Return [X, Y] of the center of cell containing provided text 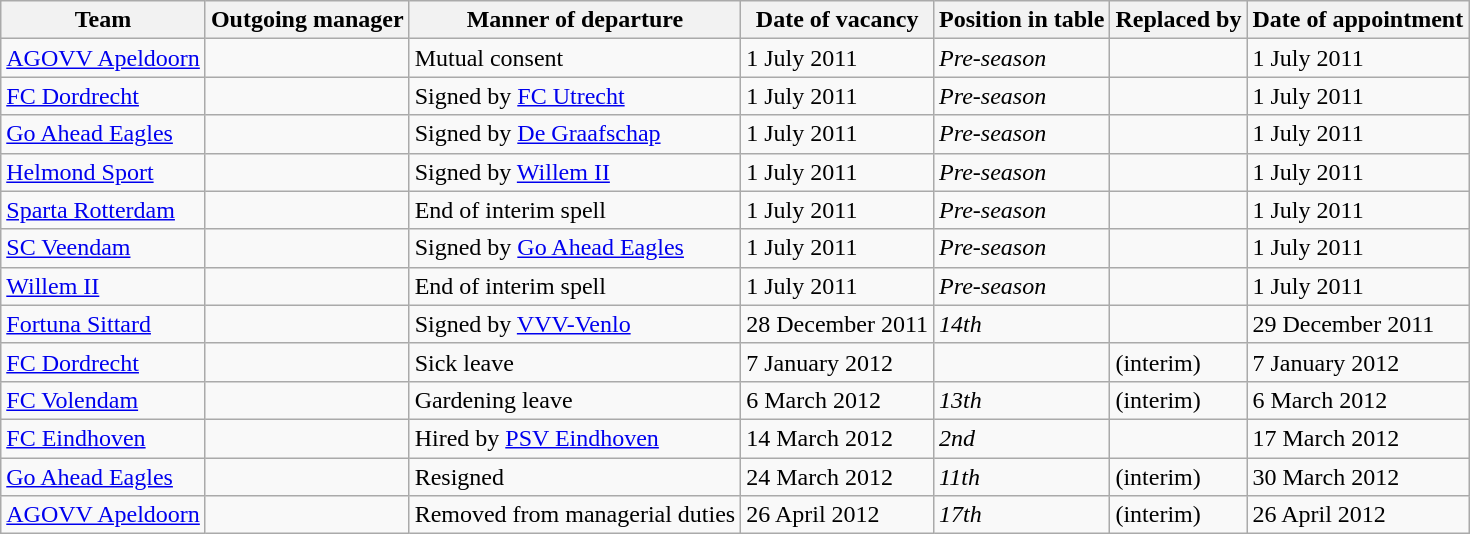
Helmond Sport [104, 172]
14 March 2012 [838, 438]
Sparta Rotterdam [104, 210]
Willem II [104, 286]
28 December 2011 [838, 324]
Signed by Willem II [575, 172]
Gardening leave [575, 400]
Fortuna Sittard [104, 324]
24 March 2012 [838, 477]
Signed by VVV-Venlo [575, 324]
SC Veendam [104, 248]
Hired by PSV Eindhoven [575, 438]
17 March 2012 [1358, 438]
13th [1022, 400]
30 March 2012 [1358, 477]
Removed from managerial duties [575, 515]
17th [1022, 515]
Manner of departure [575, 20]
Date of vacancy [838, 20]
14th [1022, 324]
Mutual consent [575, 58]
Team [104, 20]
FC Eindhoven [104, 438]
Signed by De Graafschap [575, 134]
FC Volendam [104, 400]
Outgoing manager [307, 20]
29 December 2011 [1358, 324]
2nd [1022, 438]
Signed by Go Ahead Eagles [575, 248]
Resigned [575, 477]
Sick leave [575, 362]
11th [1022, 477]
Replaced by [1178, 20]
Signed by FC Utrecht [575, 96]
Position in table [1022, 20]
Date of appointment [1358, 20]
